Locate the cell with the specified text and output its [X, Y] center coordinate. 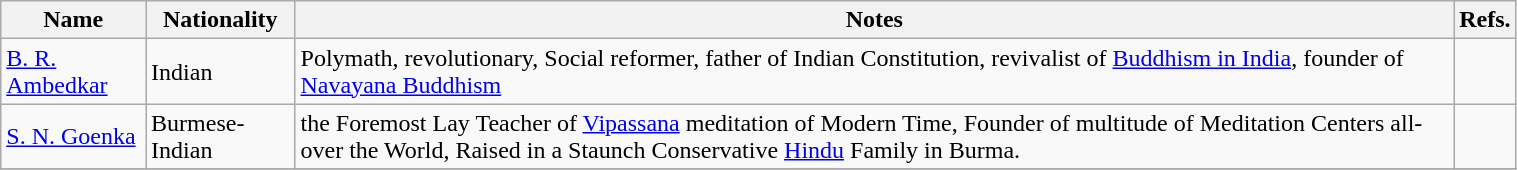
Refs. [1485, 20]
Name [74, 20]
Polymath, revolutionary, Social reformer, father of Indian Constitution, revivalist of Buddhism in India, founder of Navayana Buddhism [874, 72]
Burmese-Indian [220, 136]
Nationality [220, 20]
B. R. Ambedkar [74, 72]
Indian [220, 72]
Notes [874, 20]
S. N. Goenka [74, 136]
